Find where the given text appears and provide that cell's center as [X, Y] coordinate. 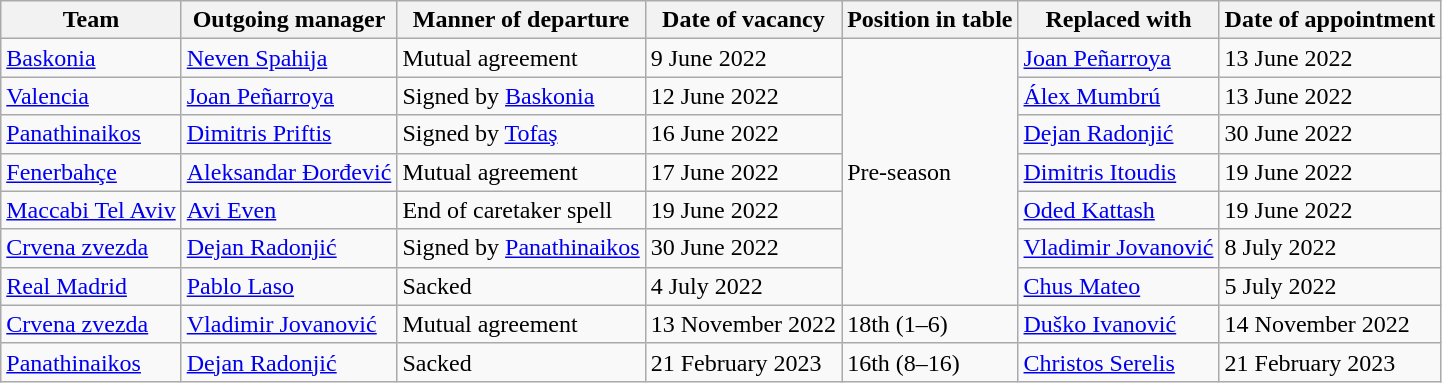
Maccabi Tel Aviv [91, 210]
Signed by Panathinaikos [521, 248]
Position in table [930, 20]
Date of vacancy [743, 20]
Date of appointment [1330, 20]
16 June 2022 [743, 134]
5 July 2022 [1330, 286]
9 June 2022 [743, 58]
Aleksandar Đorđević [289, 172]
Baskonia [91, 58]
14 November 2022 [1330, 324]
Manner of departure [521, 20]
Replaced with [1118, 20]
Outgoing manager [289, 20]
Pre-season [930, 172]
Oded Kattash [1118, 210]
Real Madrid [91, 286]
Álex Mumbrú [1118, 96]
End of caretaker spell [521, 210]
8 July 2022 [1330, 248]
17 June 2022 [743, 172]
Signed by Tofaş [521, 134]
Dimitris Itoudis [1118, 172]
Christos Serelis [1118, 362]
Team [91, 20]
Dimitris Priftis [289, 134]
12 June 2022 [743, 96]
13 November 2022 [743, 324]
Signed by Baskonia [521, 96]
Chus Mateo [1118, 286]
Valencia [91, 96]
Pablo Laso [289, 286]
18th (1–6) [930, 324]
Fenerbahçe [91, 172]
4 July 2022 [743, 286]
Duško Ivanović [1118, 324]
Avi Even [289, 210]
16th (8–16) [930, 362]
Neven Spahija [289, 58]
